Capture the cell that displays the provided text and extract its [X, Y] central coordinate. 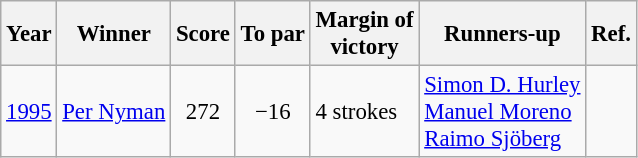
Runners-up [502, 34]
Per Nyman [114, 112]
To par [272, 34]
Simon D. Hurley Manuel Moreno Raimo Sjöberg [502, 112]
Margin ofvictory [364, 34]
Year [29, 34]
4 strokes [364, 112]
1995 [29, 112]
272 [204, 112]
Winner [114, 34]
−16 [272, 112]
Score [204, 34]
Ref. [611, 34]
